For the text-containing cell, return its midpoint in (X, Y) coordinate format. 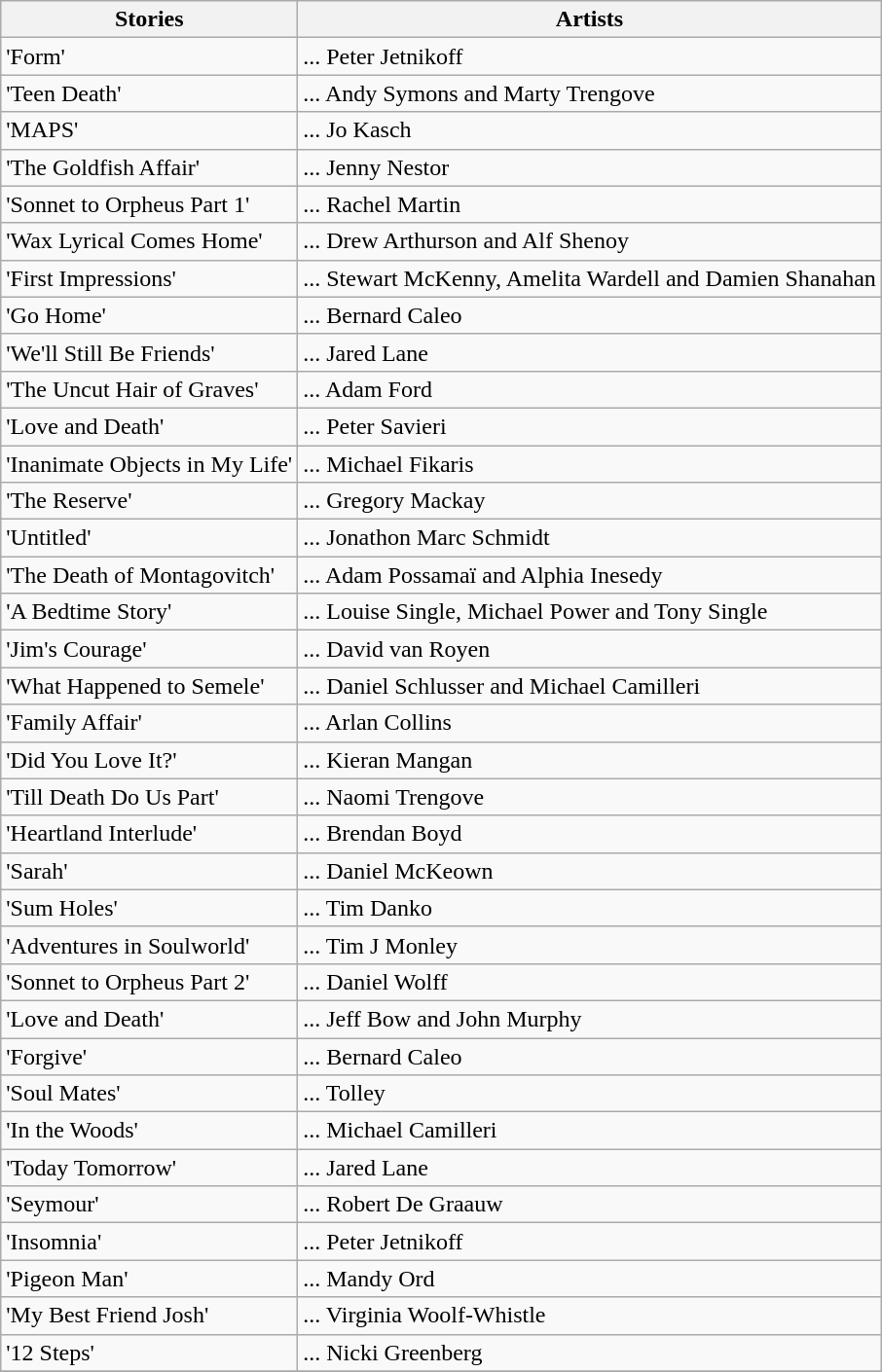
... Jo Kasch (590, 130)
... Adam Possamaï and Alphia Inesedy (590, 575)
'Sonnet to Orpheus Part 1' (150, 204)
'Soul Mates' (150, 1094)
'We'll Still Be Friends' (150, 352)
'Insomnia' (150, 1242)
... Michael Camilleri (590, 1131)
... Jenny Nestor (590, 167)
... Peter Savieri (590, 426)
'The Uncut Hair of Graves' (150, 389)
'The Death of Montagovitch' (150, 575)
... Stewart McKenny, Amelita Wardell and Damien Shanahan (590, 278)
... Arlan Collins (590, 723)
'Go Home' (150, 315)
'Did You Love It?' (150, 760)
... Nicki Greenberg (590, 1353)
'Untitled' (150, 538)
... David van Royen (590, 649)
... Daniel Wolff (590, 982)
'A Bedtime Story' (150, 612)
'Sonnet to Orpheus Part 2' (150, 982)
'Sum Holes' (150, 908)
... Robert De Graauw (590, 1205)
'Pigeon Man' (150, 1279)
'Today Tomorrow' (150, 1168)
... Rachel Martin (590, 204)
'Sarah' (150, 871)
'First Impressions' (150, 278)
'The Reserve' (150, 501)
'Teen Death' (150, 93)
... Gregory Mackay (590, 501)
... Drew Arthurson and Alf Shenoy (590, 241)
... Naomi Trengove (590, 797)
... Tim J Monley (590, 945)
'MAPS' (150, 130)
... Daniel Schlusser and Michael Camilleri (590, 686)
'Forgive' (150, 1056)
Artists (590, 19)
... Tolley (590, 1094)
... Tim Danko (590, 908)
'Inanimate Objects in My Life' (150, 464)
... Michael Fikaris (590, 464)
... Mandy Ord (590, 1279)
'Jim's Courage' (150, 649)
'Heartland Interlude' (150, 834)
... Brendan Boyd (590, 834)
'My Best Friend Josh' (150, 1316)
... Adam Ford (590, 389)
... Virginia Woolf-Whistle (590, 1316)
'Wax Lyrical Comes Home' (150, 241)
'Seymour' (150, 1205)
'Family Affair' (150, 723)
Stories (150, 19)
... Louise Single, Michael Power and Tony Single (590, 612)
... Daniel McKeown (590, 871)
'Till Death Do Us Part' (150, 797)
'The Goldfish Affair' (150, 167)
'In the Woods' (150, 1131)
... Jeff Bow and John Murphy (590, 1019)
... Jonathon Marc Schmidt (590, 538)
'Form' (150, 56)
... Kieran Mangan (590, 760)
'What Happened to Semele' (150, 686)
... Andy Symons and Marty Trengove (590, 93)
'Adventures in Soulworld' (150, 945)
'12 Steps' (150, 1353)
